Output the (x, y) coordinate of the center of the cell containing the given text.  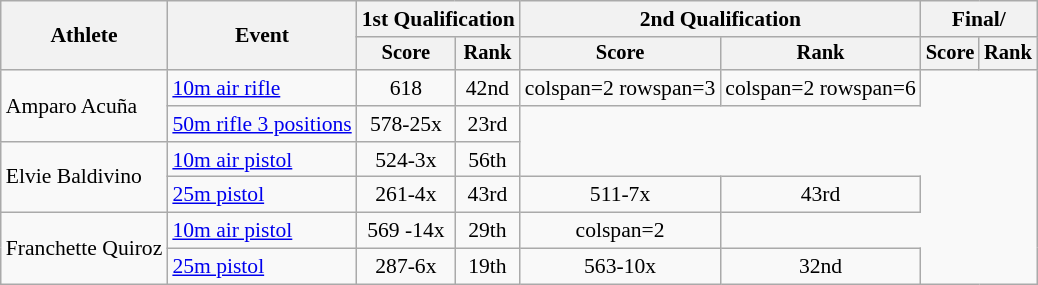
261-4x (406, 195)
50m rifle 3 positions (262, 124)
Amparo Acuña (84, 106)
618 (406, 88)
32nd (820, 267)
Event (262, 36)
19th (488, 267)
23rd (488, 124)
524-3x (406, 160)
563-10x (620, 267)
511-7x (620, 195)
578-25x (406, 124)
10m air rifle (262, 88)
Franchette Quiroz (84, 248)
29th (488, 231)
colspan=2 rowspan=3 (620, 88)
Elvie Baldivino (84, 178)
287-6x (406, 267)
colspan=2 (620, 231)
569 -14x (406, 231)
42nd (488, 88)
2nd Qualification (720, 19)
56th (488, 160)
colspan=2 rowspan=6 (820, 88)
Athlete (84, 36)
Final/ (979, 19)
1st Qualification (438, 19)
